Determine the (X, Y) coordinate at the center of the cell enclosing the given text.  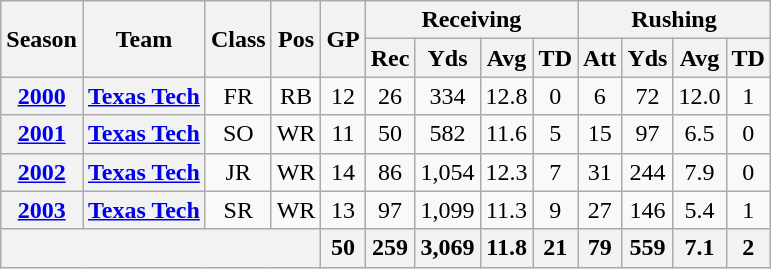
Rec (390, 58)
11 (343, 134)
334 (448, 96)
Receiving (471, 20)
1,099 (448, 210)
5 (555, 134)
11.6 (506, 134)
7 (555, 172)
Att (600, 58)
5.4 (700, 210)
146 (648, 210)
2002 (42, 172)
Rushing (674, 20)
582 (448, 134)
6 (600, 96)
2001 (42, 134)
26 (390, 96)
Class (238, 39)
559 (648, 248)
Season (42, 39)
259 (390, 248)
RB (296, 96)
11.8 (506, 248)
72 (648, 96)
1,054 (448, 172)
9 (555, 210)
14 (343, 172)
244 (648, 172)
13 (343, 210)
12.3 (506, 172)
SR (238, 210)
Team (144, 39)
7.9 (700, 172)
11.3 (506, 210)
FR (238, 96)
79 (600, 248)
3,069 (448, 248)
2000 (42, 96)
86 (390, 172)
2003 (42, 210)
27 (600, 210)
JR (238, 172)
2 (748, 248)
7.1 (700, 248)
SO (238, 134)
15 (600, 134)
GP (343, 39)
12.0 (700, 96)
Pos (296, 39)
31 (600, 172)
12 (343, 96)
6.5 (700, 134)
12.8 (506, 96)
21 (555, 248)
